Detect which cell encompasses the target text, then output its [x, y] center coordinate. 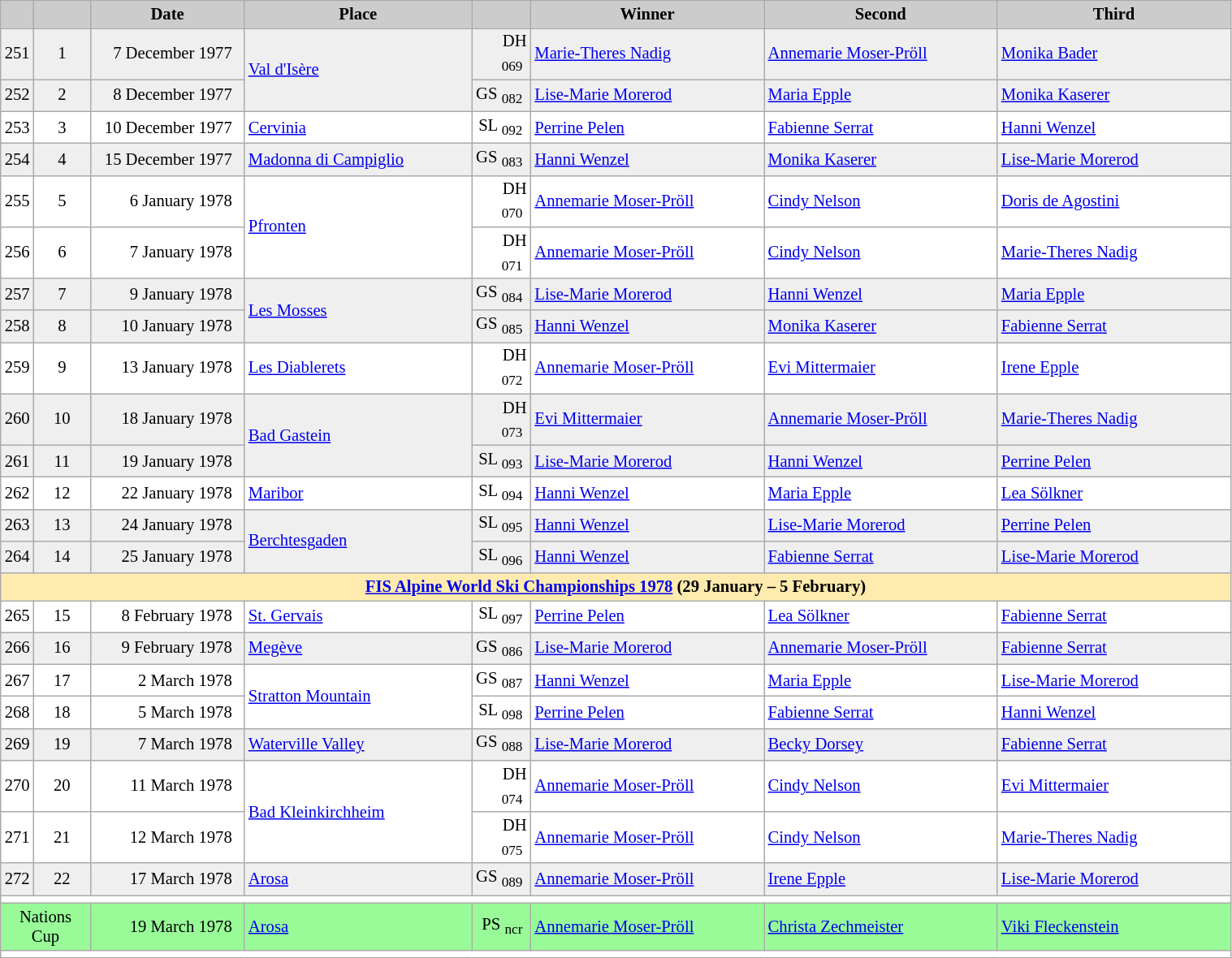
Bad Kleinkirchheim [358, 812]
8 [62, 326]
13 [62, 524]
265 [18, 615]
Second [880, 14]
272 [18, 878]
Maribor [358, 492]
GS 082 [502, 96]
5 [62, 201]
Pfronten [358, 227]
7 January 1978 [167, 252]
Doris de Agostini [1114, 201]
259 [18, 367]
18 [62, 711]
Stratton Mountain [358, 697]
13 January 1978 [167, 367]
19 January 1978 [167, 461]
GS 085 [502, 326]
Les Diablerets [358, 367]
Val d'Isère [358, 70]
9 [62, 367]
FIS Alpine World Ski Championships 1978 (29 January – 5 February) [616, 587]
SL 097 [502, 615]
DH 069 [502, 54]
15 December 1977 [167, 159]
17 March 1978 [167, 878]
260 [18, 419]
6 [62, 252]
11 [62, 461]
9 January 1978 [167, 294]
Third [1114, 14]
8 December 1977 [167, 96]
20 [62, 786]
Christa Zechmeister [880, 926]
251 [18, 54]
Monika Bader [1114, 54]
DH 072 [502, 367]
12 [62, 492]
270 [18, 786]
DH 074 [502, 786]
262 [18, 492]
DH 073 [502, 419]
SL 098 [502, 711]
14 [62, 557]
Place [358, 14]
7 December 1977 [167, 54]
10 December 1977 [167, 127]
4 [62, 159]
Nations Cup [45, 926]
GS 086 [502, 648]
10 January 1978 [167, 326]
GS 087 [502, 680]
19 [62, 744]
254 [18, 159]
25 January 1978 [167, 557]
GS 083 [502, 159]
252 [18, 96]
255 [18, 201]
264 [18, 557]
16 [62, 648]
271 [18, 838]
18 January 1978 [167, 419]
Les Mosses [358, 310]
DH 075 [502, 838]
257 [18, 294]
258 [18, 326]
267 [18, 680]
SL 092 [502, 127]
11 March 1978 [167, 786]
Bad Gastein [358, 435]
22 January 1978 [167, 492]
DH 071 [502, 252]
Winner [646, 14]
Viki Fleckenstein [1114, 926]
9 February 1978 [167, 648]
5 March 1978 [167, 711]
PS ncr [502, 926]
261 [18, 461]
19 March 1978 [167, 926]
1 [62, 54]
GS 088 [502, 744]
268 [18, 711]
Becky Dorsey [880, 744]
SL 094 [502, 492]
SL 093 [502, 461]
2 March 1978 [167, 680]
Date [167, 14]
3 [62, 127]
8 February 1978 [167, 615]
7 [62, 294]
Megève [358, 648]
269 [18, 744]
GS 089 [502, 878]
12 March 1978 [167, 838]
263 [18, 524]
10 [62, 419]
253 [18, 127]
17 [62, 680]
22 [62, 878]
Madonna di Campiglio [358, 159]
St. Gervais [358, 615]
SL 095 [502, 524]
Cervinia [358, 127]
Waterville Valley [358, 744]
256 [18, 252]
24 January 1978 [167, 524]
SL 096 [502, 557]
Berchtesgaden [358, 541]
2 [62, 96]
15 [62, 615]
266 [18, 648]
GS 084 [502, 294]
6 January 1978 [167, 201]
21 [62, 838]
DH 070 [502, 201]
7 March 1978 [167, 744]
